For the text-containing cell, return its midpoint in (x, y) coordinate format. 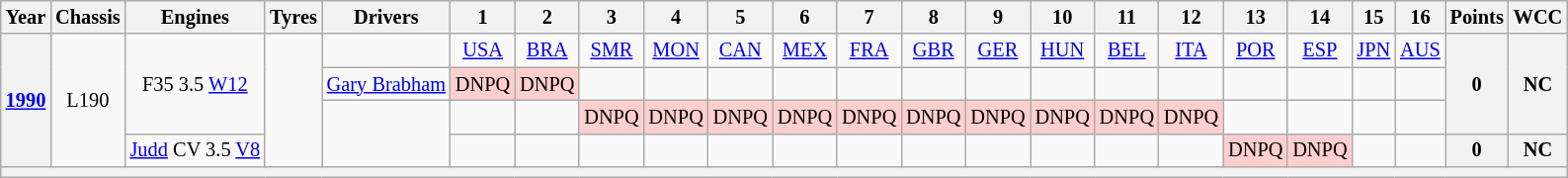
10 (1063, 17)
GER (998, 50)
L190 (87, 101)
FRA (869, 50)
1 (482, 17)
HUN (1063, 50)
BRA (547, 50)
4 (676, 17)
7 (869, 17)
MEX (804, 50)
2 (547, 17)
Drivers (386, 17)
13 (1255, 17)
WCC (1538, 17)
8 (933, 17)
Judd CV 3.5 V8 (196, 150)
Gary Brabham (386, 84)
Tyres (293, 17)
3 (611, 17)
SMR (611, 50)
AUS (1420, 50)
11 (1126, 17)
Points (1477, 17)
Year (26, 17)
F35 3.5 W12 (196, 83)
Chassis (87, 17)
6 (804, 17)
JPN (1373, 50)
ITA (1192, 50)
14 (1320, 17)
USA (482, 50)
POR (1255, 50)
5 (741, 17)
1990 (26, 101)
12 (1192, 17)
BEL (1126, 50)
Engines (196, 17)
CAN (741, 50)
9 (998, 17)
MON (676, 50)
16 (1420, 17)
ESP (1320, 50)
GBR (933, 50)
15 (1373, 17)
